From the cell containing the given text, extract its center point as [X, Y] coordinate. 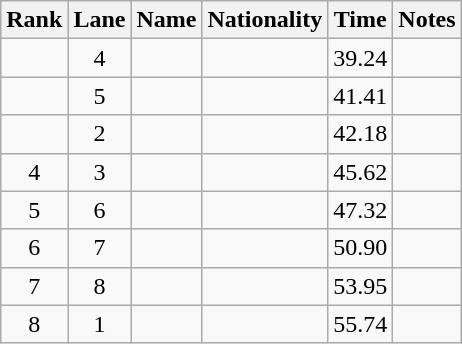
45.62 [360, 172]
Notes [427, 20]
Name [166, 20]
Nationality [265, 20]
50.90 [360, 248]
42.18 [360, 134]
55.74 [360, 324]
41.41 [360, 96]
53.95 [360, 286]
2 [100, 134]
39.24 [360, 58]
Time [360, 20]
3 [100, 172]
1 [100, 324]
Rank [34, 20]
47.32 [360, 210]
Lane [100, 20]
